Provide the [X, Y] coordinate of the cell's center where the given text is located.  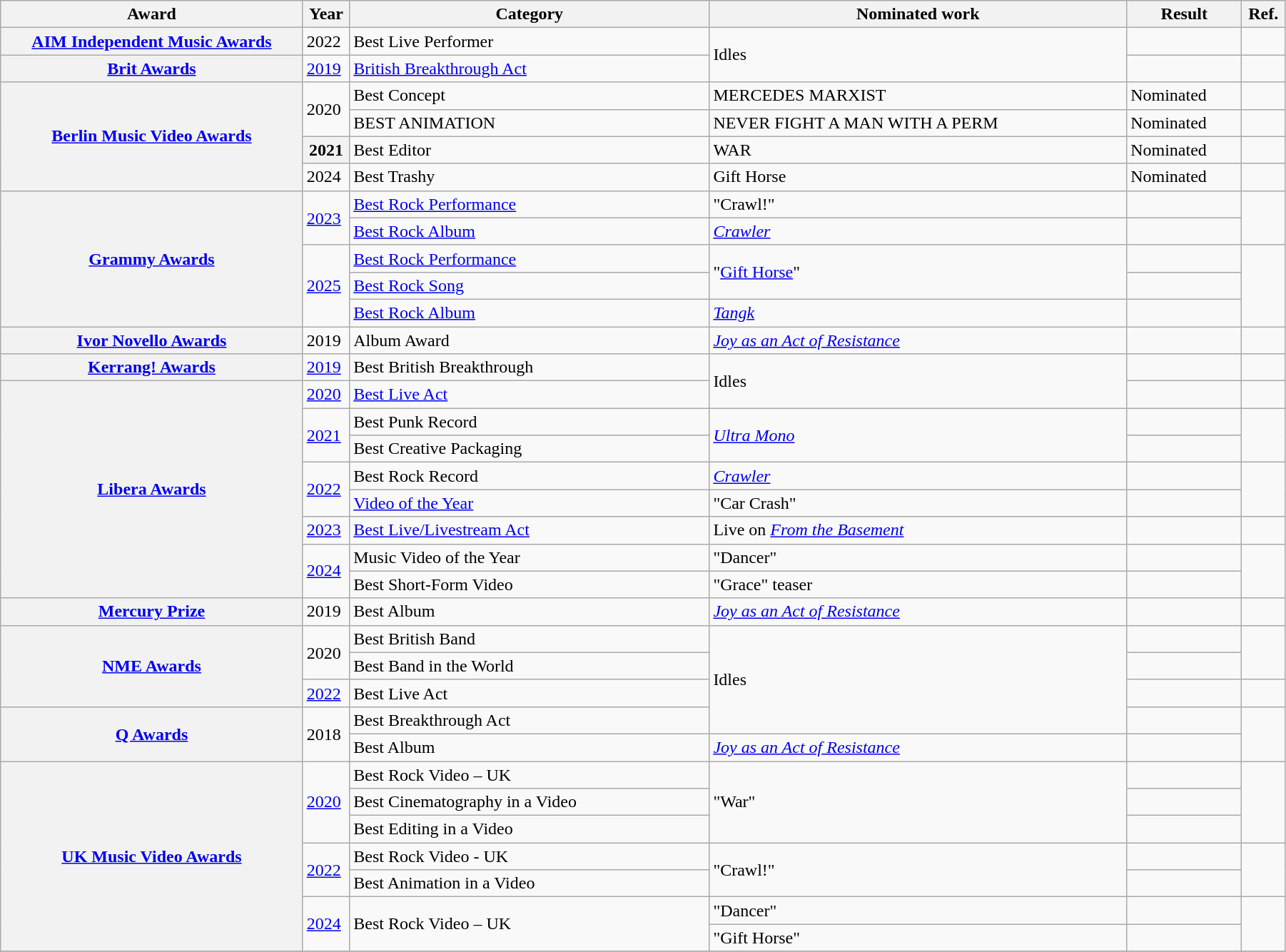
"Car Crash" [918, 503]
Grammy Awards [151, 258]
Best Live Performer [530, 41]
British Breakthrough Act [530, 69]
Gift Horse [918, 177]
Mercury Prize [151, 612]
UK Music Video Awards [151, 856]
Best Creative Packaging [530, 449]
NME Awards [151, 666]
Best Cinematography in a Video [530, 802]
Best Live/Livestream Act [530, 530]
Brit Awards [151, 69]
Live on From the Basement [918, 530]
Result [1185, 14]
2025 [326, 285]
2018 [326, 734]
Best Animation in a Video [530, 883]
WAR [918, 150]
Best British Band [530, 639]
Nominated work [918, 14]
Best Rock Record [530, 476]
Best British Breakthrough [530, 368]
Best Band in the World [530, 666]
"Grace" teaser [918, 584]
MERCEDES MARXIST [918, 96]
Kerrang! Awards [151, 368]
Ivor Novello Awards [151, 340]
Best Concept [530, 96]
Libera Awards [151, 490]
Award [151, 14]
Best Rock Song [530, 285]
Album Award [530, 340]
Tangk [918, 313]
Category [530, 14]
Best Editing in a Video [530, 829]
Ultra Mono [918, 435]
Best Editor [530, 150]
BEST ANIMATION [530, 123]
Best Breakthrough Act [530, 720]
Music Video of the Year [530, 557]
Video of the Year [530, 503]
Best Rock Video - UK [530, 856]
Year [326, 14]
Best Trashy [530, 177]
Ref. [1263, 14]
"War" [918, 801]
Q Awards [151, 734]
Best Short-Form Video [530, 584]
Berlin Music Video Awards [151, 136]
Best Punk Record [530, 422]
AIM Independent Music Awards [151, 41]
NEVER FIGHT A MAN WITH A PERM [918, 123]
